Pinpoint the cell where the given text exists, returning its [X, Y] midpoint coordinate. 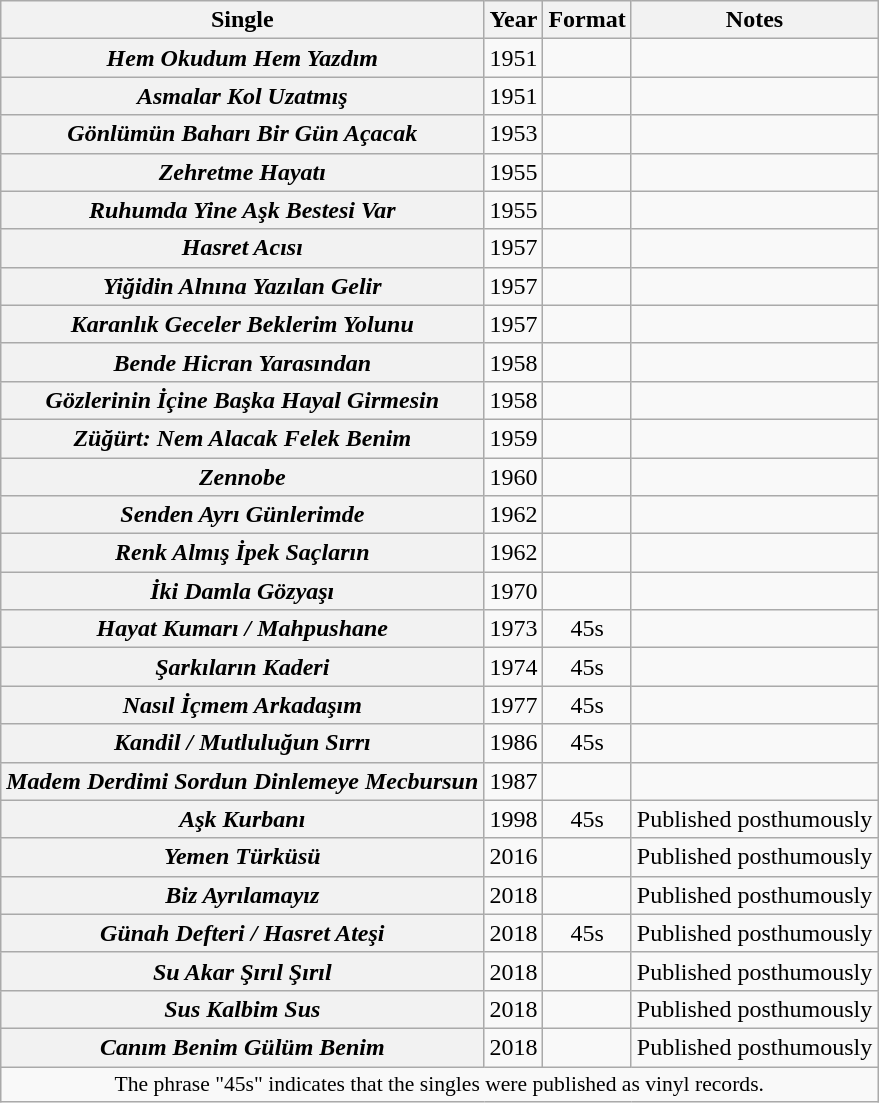
Madem Derdimi Sordun Dinlemeye Mecbursun [242, 781]
Karanlık Geceler Beklerim Yolunu [242, 324]
Hayat Kumarı / Mahpushane [242, 629]
Zehretme Hayatı [242, 172]
Su Akar Şırıl Şırıl [242, 971]
Hem Okudum Hem Yazdım [242, 58]
2016 [514, 857]
Günah Defteri / Hasret Ateşi [242, 933]
1974 [514, 667]
Hasret Acısı [242, 248]
1960 [514, 477]
Aşk Kurbanı [242, 819]
Yiğidin Alnına Yazılan Gelir [242, 286]
Canım Benim Gülüm Benim [242, 1047]
1998 [514, 819]
Zennobe [242, 477]
Format [587, 20]
Notes [754, 20]
1953 [514, 134]
Ruhumda Yine Aşk Bestesi Var [242, 210]
Sus Kalbim Sus [242, 1009]
1986 [514, 743]
Yemen Türküsü [242, 857]
1959 [514, 438]
Züğürt: Nem Alacak Felek Benim [242, 438]
Biz Ayrılamayız [242, 895]
Kandil / Mutluluğun Sırrı [242, 743]
Year [514, 20]
Bende Hicran Yarasından [242, 362]
Renk Almış İpek Saçların [242, 553]
Gözlerinin İçine Başka Hayal Girmesin [242, 400]
1970 [514, 591]
Senden Ayrı Günlerimde [242, 515]
İki Damla Gözyaşı [242, 591]
Asmalar Kol Uzatmış [242, 96]
Gönlümün Baharı Bir Gün Açacak [242, 134]
1973 [514, 629]
Single [242, 20]
Şarkıların Kaderi [242, 667]
1977 [514, 705]
The phrase "45s" indicates that the singles were published as vinyl records. [440, 1084]
Nasıl İçmem Arkadaşım [242, 705]
1987 [514, 781]
